Find where the given text appears and provide that cell's center as (X, Y) coordinate. 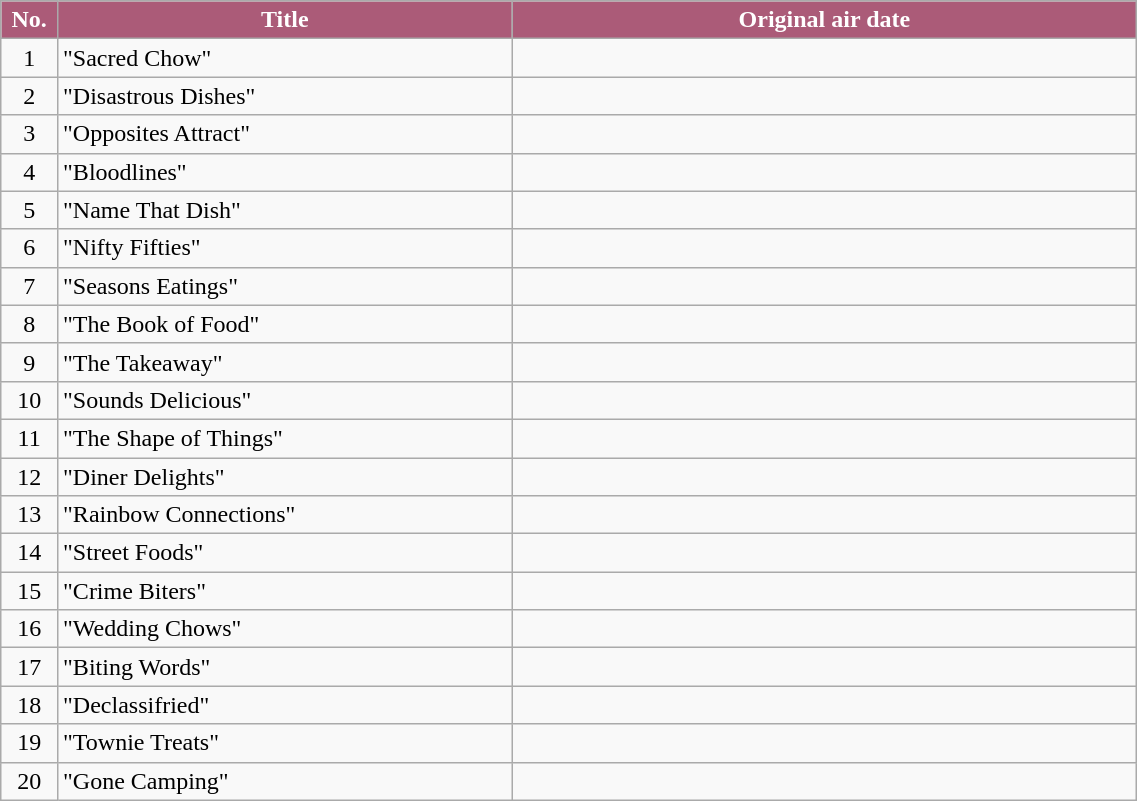
13 (30, 515)
"Name That Dish" (285, 210)
"Bloodlines" (285, 172)
"Rainbow Connections" (285, 515)
"Opposites Attract" (285, 134)
"Gone Camping" (285, 781)
"The Shape of Things" (285, 438)
12 (30, 477)
"Sacred Chow" (285, 58)
6 (30, 248)
Original air date (824, 20)
11 (30, 438)
No. (30, 20)
"Nifty Fifties" (285, 248)
"Seasons Eatings" (285, 286)
"The Takeaway" (285, 362)
"Wedding Chows" (285, 629)
20 (30, 781)
1 (30, 58)
18 (30, 705)
10 (30, 400)
"Disastrous Dishes" (285, 96)
"Biting Words" (285, 667)
"Sounds Delicious" (285, 400)
16 (30, 629)
"Street Foods" (285, 553)
"The Book of Food" (285, 324)
14 (30, 553)
"Townie Treats" (285, 743)
"Crime Biters" (285, 591)
Title (285, 20)
"Diner Delights" (285, 477)
5 (30, 210)
17 (30, 667)
15 (30, 591)
7 (30, 286)
4 (30, 172)
9 (30, 362)
3 (30, 134)
2 (30, 96)
19 (30, 743)
8 (30, 324)
"Declassifried" (285, 705)
